Locate the cell with the specified text and output its (X, Y) center coordinate. 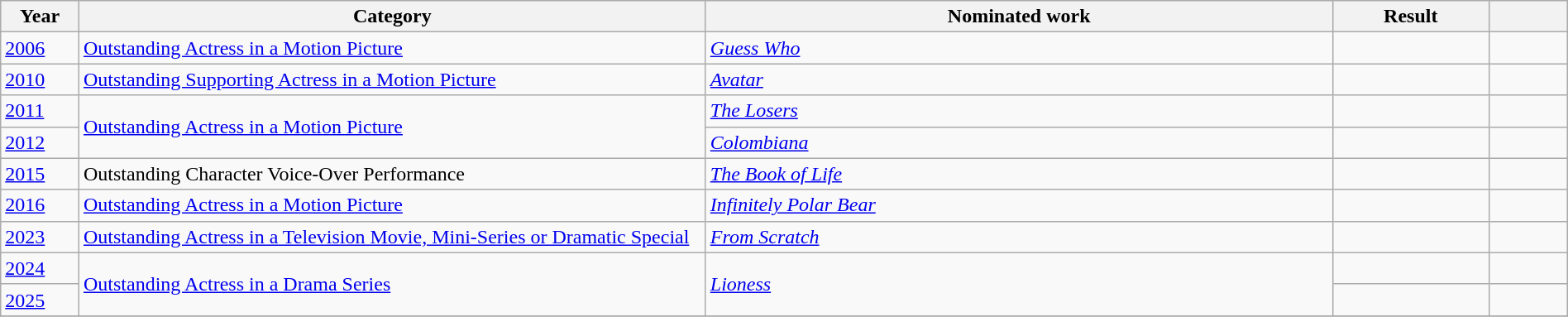
Outstanding Supporting Actress in a Motion Picture (392, 79)
2025 (40, 300)
The Book of Life (1019, 174)
Category (392, 17)
Outstanding Character Voice-Over Performance (392, 174)
2015 (40, 174)
Outstanding Actress in a Drama Series (392, 284)
Lioness (1019, 284)
Avatar (1019, 79)
The Losers (1019, 111)
Guess Who (1019, 48)
Infinitely Polar Bear (1019, 205)
Result (1411, 17)
Outstanding Actress in a Television Movie, Mini-Series or Dramatic Special (392, 237)
2006 (40, 48)
2023 (40, 237)
2011 (40, 111)
Nominated work (1019, 17)
Colombiana (1019, 142)
2012 (40, 142)
2016 (40, 205)
2010 (40, 79)
From Scratch (1019, 237)
Year (40, 17)
2024 (40, 268)
